Capture the cell that displays the provided text and extract its (X, Y) central coordinate. 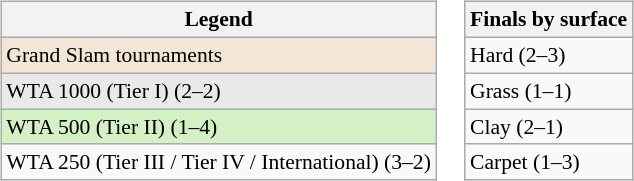
WTA 250 (Tier III / Tier IV / International) (3–2) (218, 162)
WTA 1000 (Tier I) (2–2) (218, 91)
Finals by surface (548, 20)
Hard (2–3) (548, 55)
Grand Slam tournaments (218, 55)
Grass (1–1) (548, 91)
Legend (218, 20)
Clay (2–1) (548, 127)
Carpet (1–3) (548, 162)
WTA 500 (Tier II) (1–4) (218, 127)
